Find where the given text appears and provide that cell's center as [x, y] coordinate. 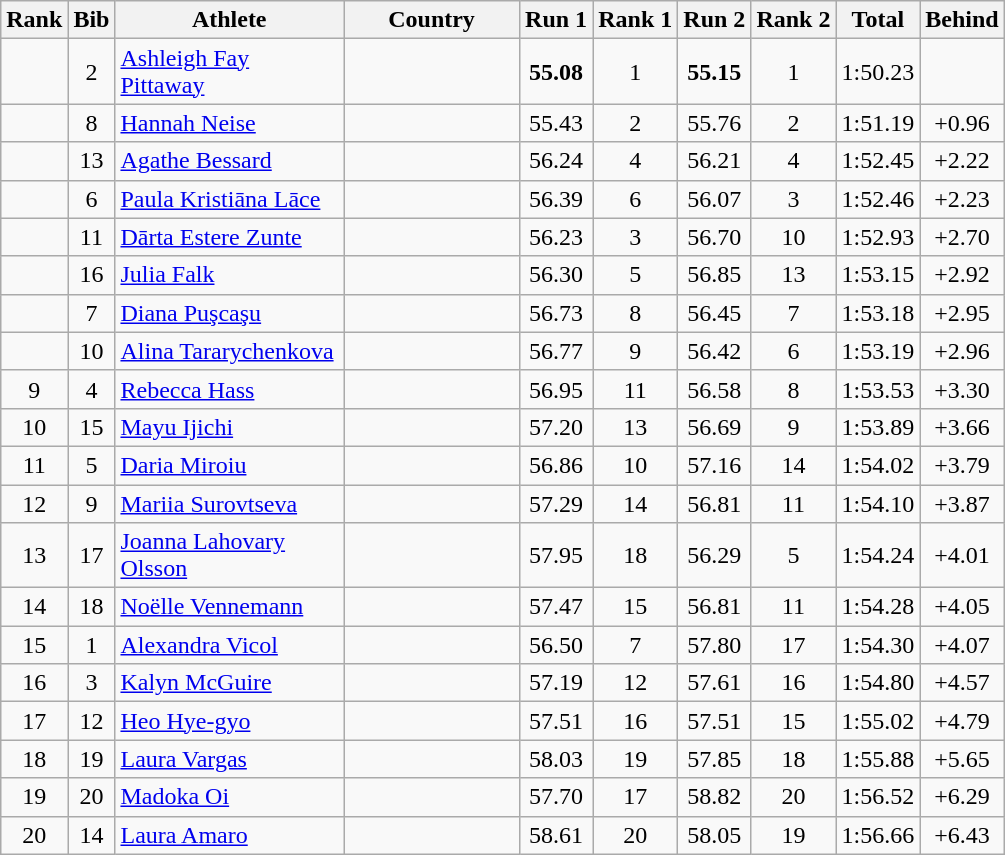
56.07 [714, 199]
Kalyn McGuire [230, 683]
Behind [962, 20]
1:53.18 [878, 313]
Laura Vargas [230, 759]
1:54.02 [878, 465]
+4.79 [962, 721]
Agathe Bessard [230, 161]
57.80 [714, 645]
56.73 [556, 313]
+0.96 [962, 123]
Athlete [230, 20]
+4.57 [962, 683]
1:51.19 [878, 123]
+2.22 [962, 161]
58.03 [556, 759]
1:55.02 [878, 721]
57.70 [556, 797]
Mayu Ijichi [230, 427]
56.30 [556, 275]
Ashleigh Fay Pittaway [230, 72]
57.19 [556, 683]
56.42 [714, 351]
1:54.30 [878, 645]
Alexandra Vicol [230, 645]
Run 1 [556, 20]
+5.65 [962, 759]
1:52.45 [878, 161]
Hannah Neise [230, 123]
Alina Tararychenkova [230, 351]
56.29 [714, 556]
1:56.66 [878, 835]
+2.95 [962, 313]
Diana Puşcaşu [230, 313]
+3.79 [962, 465]
Joanna Lahovary Olsson [230, 556]
56.50 [556, 645]
56.45 [714, 313]
Total [878, 20]
1:53.53 [878, 389]
Rank [34, 20]
+3.87 [962, 503]
1:55.88 [878, 759]
55.76 [714, 123]
56.86 [556, 465]
Noëlle Vennemann [230, 607]
+3.30 [962, 389]
57.16 [714, 465]
Julia Falk [230, 275]
+6.29 [962, 797]
58.82 [714, 797]
Daria Miroiu [230, 465]
58.61 [556, 835]
Country [432, 20]
56.70 [714, 237]
56.58 [714, 389]
1:54.10 [878, 503]
Heo Hye-gyo [230, 721]
1:56.52 [878, 797]
+6.43 [962, 835]
57.47 [556, 607]
1:54.80 [878, 683]
56.39 [556, 199]
56.21 [714, 161]
57.95 [556, 556]
Bib [92, 20]
Laura Amaro [230, 835]
55.15 [714, 72]
56.23 [556, 237]
Rank 1 [636, 20]
Paula Kristiāna Lāce [230, 199]
Mariia Surovtseva [230, 503]
+2.96 [962, 351]
57.20 [556, 427]
+3.66 [962, 427]
56.95 [556, 389]
58.05 [714, 835]
56.24 [556, 161]
1:52.46 [878, 199]
57.85 [714, 759]
+2.92 [962, 275]
1:54.28 [878, 607]
56.69 [714, 427]
Rank 2 [794, 20]
55.43 [556, 123]
57.29 [556, 503]
Rebecca Hass [230, 389]
56.77 [556, 351]
1:52.93 [878, 237]
+4.07 [962, 645]
+4.05 [962, 607]
Madoka Oi [230, 797]
+2.70 [962, 237]
+2.23 [962, 199]
+4.01 [962, 556]
57.61 [714, 683]
Dārta Estere Zunte [230, 237]
1:53.19 [878, 351]
55.08 [556, 72]
Run 2 [714, 20]
1:54.24 [878, 556]
1:53.15 [878, 275]
1:53.89 [878, 427]
1:50.23 [878, 72]
56.85 [714, 275]
